Detect which cell encompasses the target text, then output its (x, y) center coordinate. 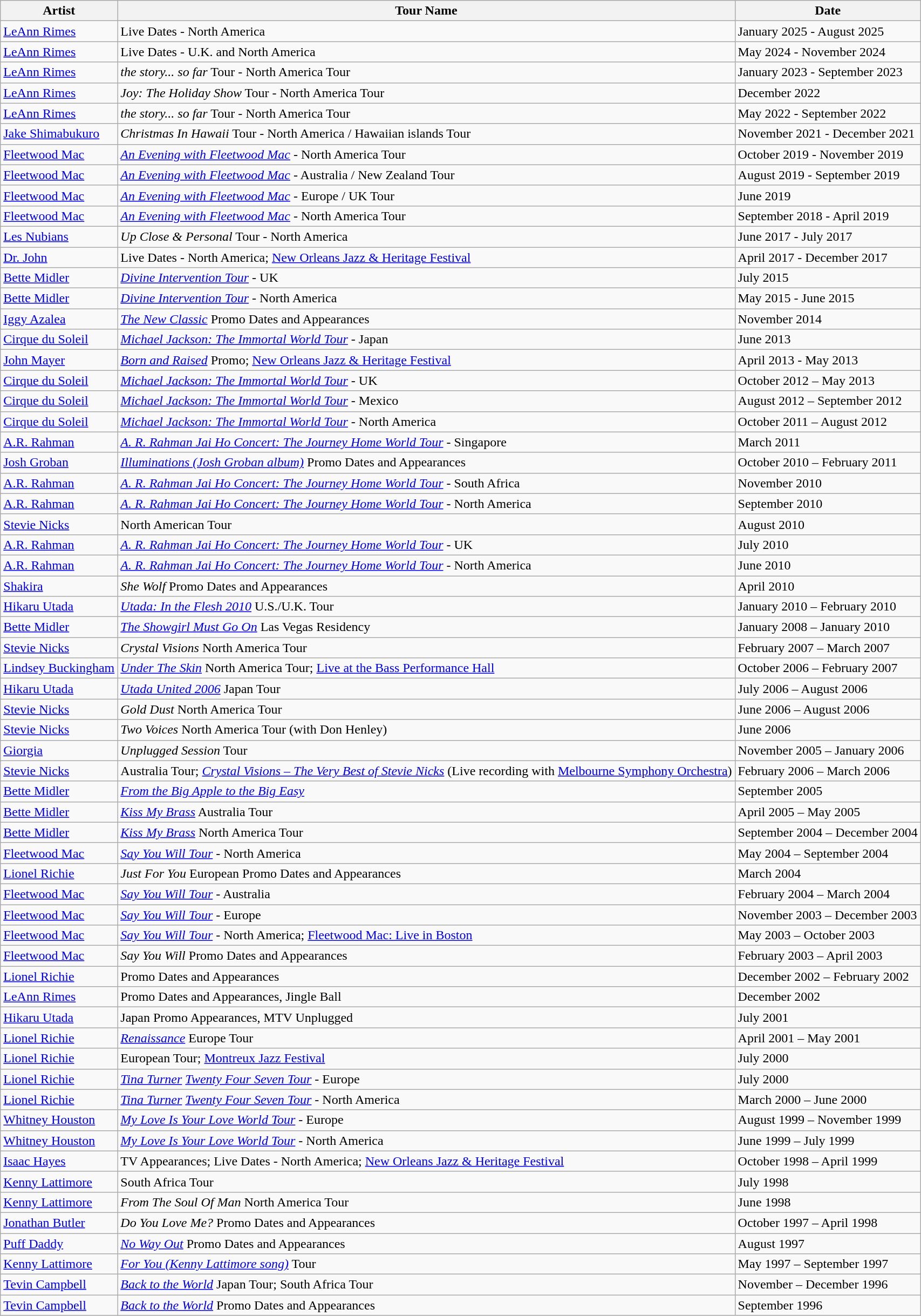
June 1998 (828, 1202)
Joy: The Holiday Show Tour - North America Tour (426, 93)
June 2017 - July 2017 (828, 236)
August 1997 (828, 1243)
Promo Dates and Appearances (426, 976)
September 2018 - April 2019 (828, 216)
Michael Jackson: The Immortal World Tour - UK (426, 381)
June 2006 (828, 730)
May 2024 - November 2024 (828, 52)
Artist (59, 11)
Divine Intervention Tour - North America (426, 299)
August 2010 (828, 524)
April 2017 - December 2017 (828, 257)
For You (Kenny Lattimore song) Tour (426, 1264)
The Showgirl Must Go On Las Vegas Residency (426, 627)
An Evening with Fleetwood Mac - Australia / New Zealand Tour (426, 175)
February 2004 – March 2004 (828, 894)
My Love Is Your Love World Tour - North America (426, 1141)
October 1997 – April 1998 (828, 1223)
Gold Dust North America Tour (426, 709)
Crystal Visions North America Tour (426, 648)
Under The Skin North America Tour; Live at the Bass Performance Hall (426, 668)
Dr. John (59, 257)
August 1999 – November 1999 (828, 1120)
Utada: In the Flesh 2010 U.S./U.K. Tour (426, 607)
March 2000 – June 2000 (828, 1100)
April 2001 – May 2001 (828, 1038)
Back to the World Japan Tour; South Africa Tour (426, 1285)
Iggy Azalea (59, 319)
February 2007 – March 2007 (828, 648)
European Tour; Montreux Jazz Festival (426, 1059)
November 2021 - December 2021 (828, 134)
Unplugged Session Tour (426, 750)
January 2008 – January 2010 (828, 627)
Kiss My Brass Australia Tour (426, 812)
Say You Will Tour - North America; Fleetwood Mac: Live in Boston (426, 935)
September 2005 (828, 791)
A. R. Rahman Jai Ho Concert: The Journey Home World Tour - South Africa (426, 483)
Kiss My Brass North America Tour (426, 832)
March 2004 (828, 873)
October 2006 – February 2007 (828, 668)
Live Dates - U.K. and North America (426, 52)
July 2006 – August 2006 (828, 689)
Utada United 2006 Japan Tour (426, 689)
Michael Jackson: The Immortal World Tour - North America (426, 422)
May 2022 - September 2022 (828, 113)
Jake Shimabukuro (59, 134)
November 2010 (828, 483)
Say You Will Tour - North America (426, 853)
May 1997 – September 1997 (828, 1264)
Illuminations (Josh Groban album) Promo Dates and Appearances (426, 463)
August 2012 – September 2012 (828, 401)
November 2003 – December 2003 (828, 915)
December 2002 (828, 997)
Live Dates - North America (426, 31)
Live Dates - North America; New Orleans Jazz & Heritage Festival (426, 257)
March 2011 (828, 442)
Back to the World Promo Dates and Appearances (426, 1305)
Australia Tour; Crystal Visions – The Very Best of Stevie Nicks (Live recording with Melbourne Symphony Orchestra) (426, 771)
Say You Will Tour - Europe (426, 915)
Divine Intervention Tour - UK (426, 278)
Date (828, 11)
October 1998 – April 1999 (828, 1161)
June 2010 (828, 565)
February 2003 – April 2003 (828, 956)
A. R. Rahman Jai Ho Concert: The Journey Home World Tour - Singapore (426, 442)
She Wolf Promo Dates and Appearances (426, 586)
May 2015 - June 2015 (828, 299)
Say You Will Promo Dates and Appearances (426, 956)
South Africa Tour (426, 1182)
Christmas In Hawaii Tour - North America / Hawaiian islands Tour (426, 134)
Michael Jackson: The Immortal World Tour - Mexico (426, 401)
February 2006 – March 2006 (828, 771)
Japan Promo Appearances, MTV Unplugged (426, 1017)
July 2010 (828, 545)
July 2001 (828, 1017)
North American Tour (426, 524)
Michael Jackson: The Immortal World Tour - Japan (426, 340)
Promo Dates and Appearances, Jingle Ball (426, 997)
Giorgia (59, 750)
October 2012 – May 2013 (828, 381)
Say You Will Tour - Australia (426, 894)
Renaissance Europe Tour (426, 1038)
November 2005 – January 2006 (828, 750)
Les Nubians (59, 236)
August 2019 - September 2019 (828, 175)
Shakira (59, 586)
April 2010 (828, 586)
November 2014 (828, 319)
Josh Groban (59, 463)
September 1996 (828, 1305)
Tina Turner Twenty Four Seven Tour - North America (426, 1100)
My Love Is Your Love World Tour - Europe (426, 1120)
June 1999 – July 1999 (828, 1141)
From the Big Apple to the Big Easy (426, 791)
Up Close & Personal Tour - North America (426, 236)
October 2010 – February 2011 (828, 463)
May 2004 – September 2004 (828, 853)
April 2013 - May 2013 (828, 360)
From The Soul Of Man North America Tour (426, 1202)
July 2015 (828, 278)
Just For You European Promo Dates and Appearances (426, 873)
July 1998 (828, 1182)
June 2006 – August 2006 (828, 709)
May 2003 – October 2003 (828, 935)
December 2022 (828, 93)
The New Classic Promo Dates and Appearances (426, 319)
Tina Turner Twenty Four Seven Tour - Europe (426, 1079)
December 2002 – February 2002 (828, 976)
No Way Out Promo Dates and Appearances (426, 1243)
Lindsey Buckingham (59, 668)
Born and Raised Promo; New Orleans Jazz & Heritage Festival (426, 360)
January 2023 - September 2023 (828, 72)
Tour Name (426, 11)
November – December 1996 (828, 1285)
Do You Love Me? Promo Dates and Appearances (426, 1223)
April 2005 – May 2005 (828, 812)
June 2013 (828, 340)
A. R. Rahman Jai Ho Concert: The Journey Home World Tour - UK (426, 545)
TV Appearances; Live Dates - North America; New Orleans Jazz & Heritage Festival (426, 1161)
An Evening with Fleetwood Mac - Europe / UK Tour (426, 195)
June 2019 (828, 195)
Two Voices North America Tour (with Don Henley) (426, 730)
September 2004 – December 2004 (828, 832)
September 2010 (828, 504)
John Mayer (59, 360)
Puff Daddy (59, 1243)
Isaac Hayes (59, 1161)
Jonathan Butler (59, 1223)
October 2011 – August 2012 (828, 422)
January 2025 - August 2025 (828, 31)
October 2019 - November 2019 (828, 154)
January 2010 – February 2010 (828, 607)
